Detect which cell encompasses the target text, then output its (X, Y) center coordinate. 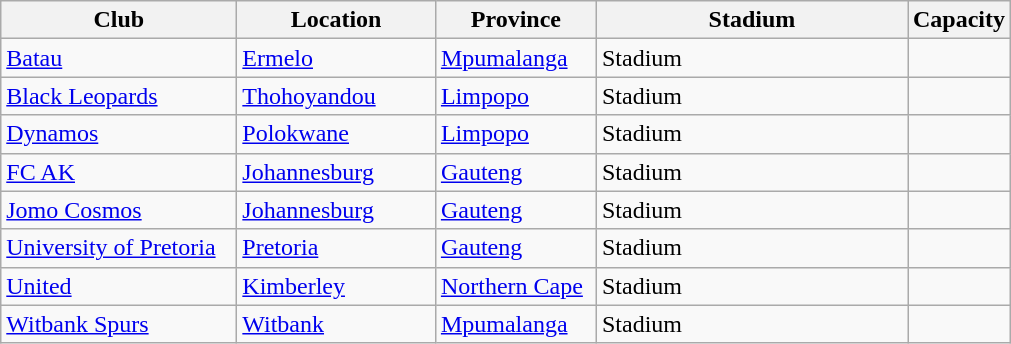
Province (516, 20)
Witbank Spurs (119, 324)
United (119, 286)
Thohoyandou (336, 96)
FC AK (119, 172)
Kimberley (336, 286)
Polokwane (336, 134)
Pretoria (336, 248)
Northern Cape (516, 286)
Black Leopards (119, 96)
Witbank (336, 324)
Dynamos (119, 134)
Jomo Cosmos (119, 210)
Location (336, 20)
University of Pretoria (119, 248)
Ermelo (336, 58)
Batau (119, 58)
Club (119, 20)
Capacity (960, 20)
